Capture the cell that displays the provided text and extract its (X, Y) central coordinate. 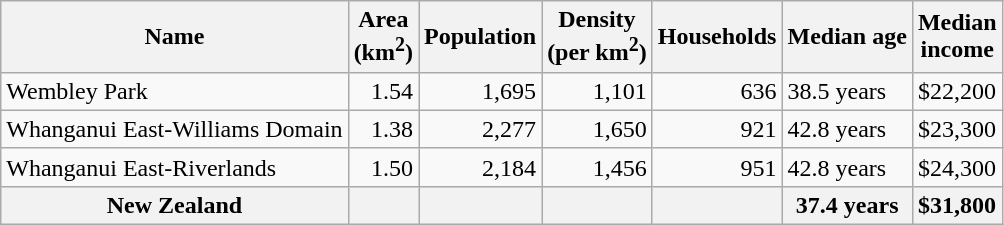
Medianincome (957, 37)
37.4 years (847, 205)
1.54 (383, 91)
Whanganui East-Riverlands (174, 167)
1,101 (598, 91)
Density(per km2) (598, 37)
1.50 (383, 167)
951 (717, 167)
Population (480, 37)
$23,300 (957, 129)
1,456 (598, 167)
Households (717, 37)
Area(km2) (383, 37)
921 (717, 129)
38.5 years (847, 91)
Median age (847, 37)
1,650 (598, 129)
1.38 (383, 129)
$31,800 (957, 205)
2,184 (480, 167)
636 (717, 91)
1,695 (480, 91)
$22,200 (957, 91)
$24,300 (957, 167)
2,277 (480, 129)
New Zealand (174, 205)
Wembley Park (174, 91)
Name (174, 37)
Whanganui East-Williams Domain (174, 129)
